Output the [X, Y] coordinate of the center of the cell containing the given text.  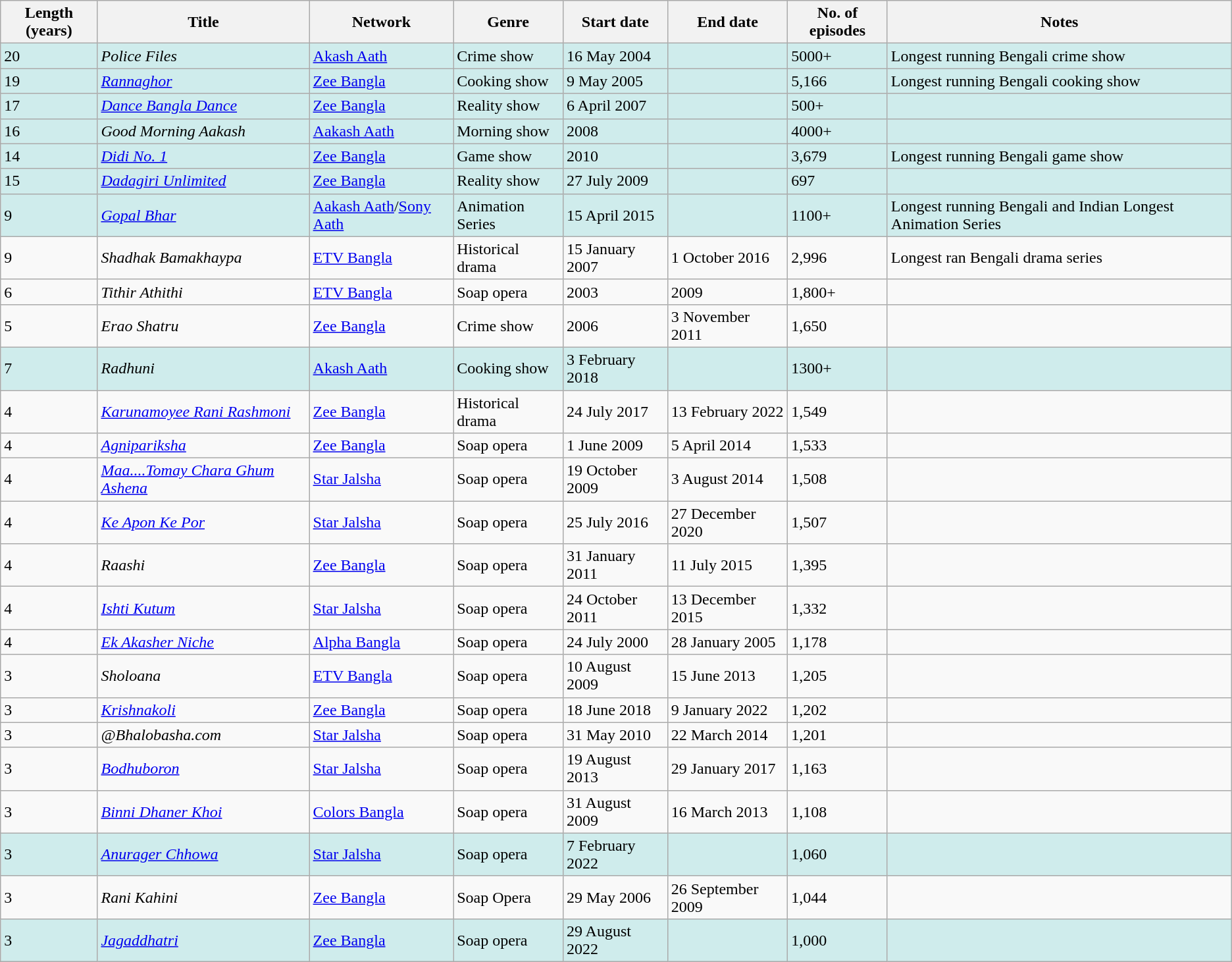
25 July 2016 [615, 523]
31 January 2011 [615, 565]
29 August 2022 [615, 940]
Morning show [508, 131]
3,679 [838, 156]
Aakash Aath/Sony Aath [382, 215]
Longest ran Bengali drama series [1060, 258]
24 July 2000 [615, 642]
7 [49, 369]
End date [728, 22]
Game show [508, 156]
19 October 2009 [615, 479]
6 [49, 292]
18 June 2018 [615, 710]
Ek Akasher Niche [203, 642]
Soap Opera [508, 897]
31 May 2010 [615, 735]
Alpha Bangla [382, 642]
1,507 [838, 523]
15 January 2007 [615, 258]
Rani Kahini [203, 897]
Tithir Athithi [203, 292]
1,549 [838, 411]
Karunamoyee Rani Rashmoni [203, 411]
Shadhak Bamakhaypa [203, 258]
5000+ [838, 56]
Longest running Bengali and Indian Longest Animation Series [1060, 215]
Police Files [203, 56]
13 December 2015 [728, 608]
Krishnakoli [203, 710]
27 December 2020 [728, 523]
28 January 2005 [728, 642]
1300+ [838, 369]
17 [49, 106]
Longest running Bengali cooking show [1060, 81]
1,202 [838, 710]
1,650 [838, 325]
Agnipariksha [203, 446]
Dadagiri Unlimited [203, 181]
Gopal Bhar [203, 215]
Ishti Kutum [203, 608]
16 May 2004 [615, 56]
Title [203, 22]
7 February 2022 [615, 855]
Bodhuboron [203, 769]
Raashi [203, 565]
15 June 2013 [728, 676]
9 January 2022 [728, 710]
5 [49, 325]
15 April 2015 [615, 215]
19 August 2013 [615, 769]
3 August 2014 [728, 479]
1,533 [838, 446]
20 [49, 56]
Start date [615, 22]
1,201 [838, 735]
Longest running Bengali game show [1060, 156]
Length (years) [49, 22]
16 March 2013 [728, 811]
15 [49, 181]
1100+ [838, 215]
500+ [838, 106]
3 November 2011 [728, 325]
Aakash Aath [382, 131]
Good Morning Aakash [203, 131]
2010 [615, 156]
1,060 [838, 855]
1,044 [838, 897]
1,000 [838, 940]
27 July 2009 [615, 181]
Dance Bangla Dance [203, 106]
11 July 2015 [728, 565]
29 May 2006 [615, 897]
19 [49, 81]
16 [49, 131]
24 July 2017 [615, 411]
24 October 2011 [615, 608]
2006 [615, 325]
2003 [615, 292]
6 April 2007 [615, 106]
22 March 2014 [728, 735]
1,163 [838, 769]
3 February 2018 [615, 369]
1,108 [838, 811]
10 August 2009 [615, 676]
29 January 2017 [728, 769]
13 February 2022 [728, 411]
@Bhalobasha.com [203, 735]
No. of episodes [838, 22]
9 May 2005 [615, 81]
Radhuni [203, 369]
1,508 [838, 479]
26 September 2009 [728, 897]
697 [838, 181]
Network [382, 22]
Rannaghor [203, 81]
2008 [615, 131]
Animation Series [508, 215]
1,800+ [838, 292]
Ke Apon Ke Por [203, 523]
2,996 [838, 258]
1 June 2009 [615, 446]
2009 [728, 292]
1,332 [838, 608]
Longest running Bengali crime show [1060, 56]
5 April 2014 [728, 446]
1,395 [838, 565]
5,166 [838, 81]
Notes [1060, 22]
14 [49, 156]
1 October 2016 [728, 258]
Jagaddhatri [203, 940]
Sholoana [203, 676]
Erao Shatru [203, 325]
31 August 2009 [615, 811]
Binni Dhaner Khoi [203, 811]
1,178 [838, 642]
Genre [508, 22]
Didi No. 1 [203, 156]
Colors Bangla [382, 811]
4000+ [838, 131]
1,205 [838, 676]
Maa....Tomay Chara Ghum Ashena [203, 479]
Anurager Chhowa [203, 855]
